Output the [x, y] coordinate of the center of the cell containing the given text.  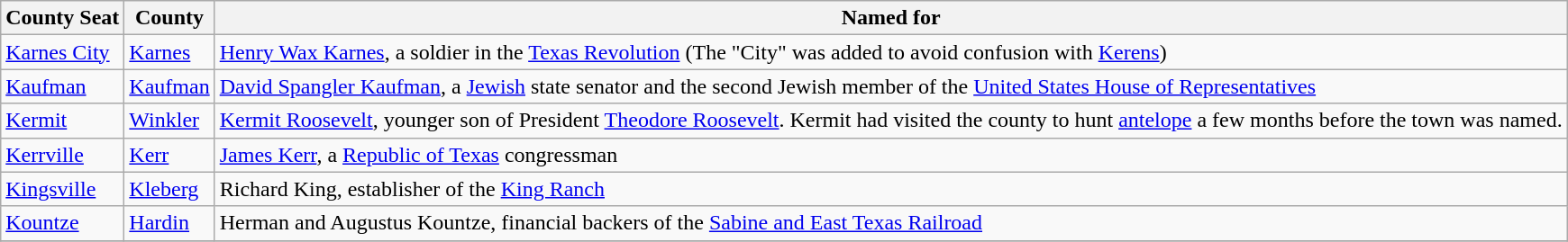
Kerr [169, 155]
Herman and Augustus Kountze, financial backers of the Sabine and East Texas Railroad [890, 223]
Richard King, establisher of the King Ranch [890, 189]
Winkler [169, 121]
Karnes [169, 52]
Kingsville [63, 189]
David Spangler Kaufman, a Jewish state senator and the second Jewish member of the United States House of Representatives [890, 86]
Karnes City [63, 52]
Kountze [63, 223]
County Seat [63, 18]
Named for [890, 18]
Kleberg [169, 189]
Kermit [63, 121]
Henry Wax Karnes, a soldier in the Texas Revolution (The "City" was added to avoid confusion with Kerens) [890, 52]
James Kerr, a Republic of Texas congressman [890, 155]
Hardin [169, 223]
Kerrville [63, 155]
Kermit Roosevelt, younger son of President Theodore Roosevelt. Kermit had visited the county to hunt antelope a few months before the town was named. [890, 121]
County [169, 18]
